Locate the cell with the specified text and output its [x, y] center coordinate. 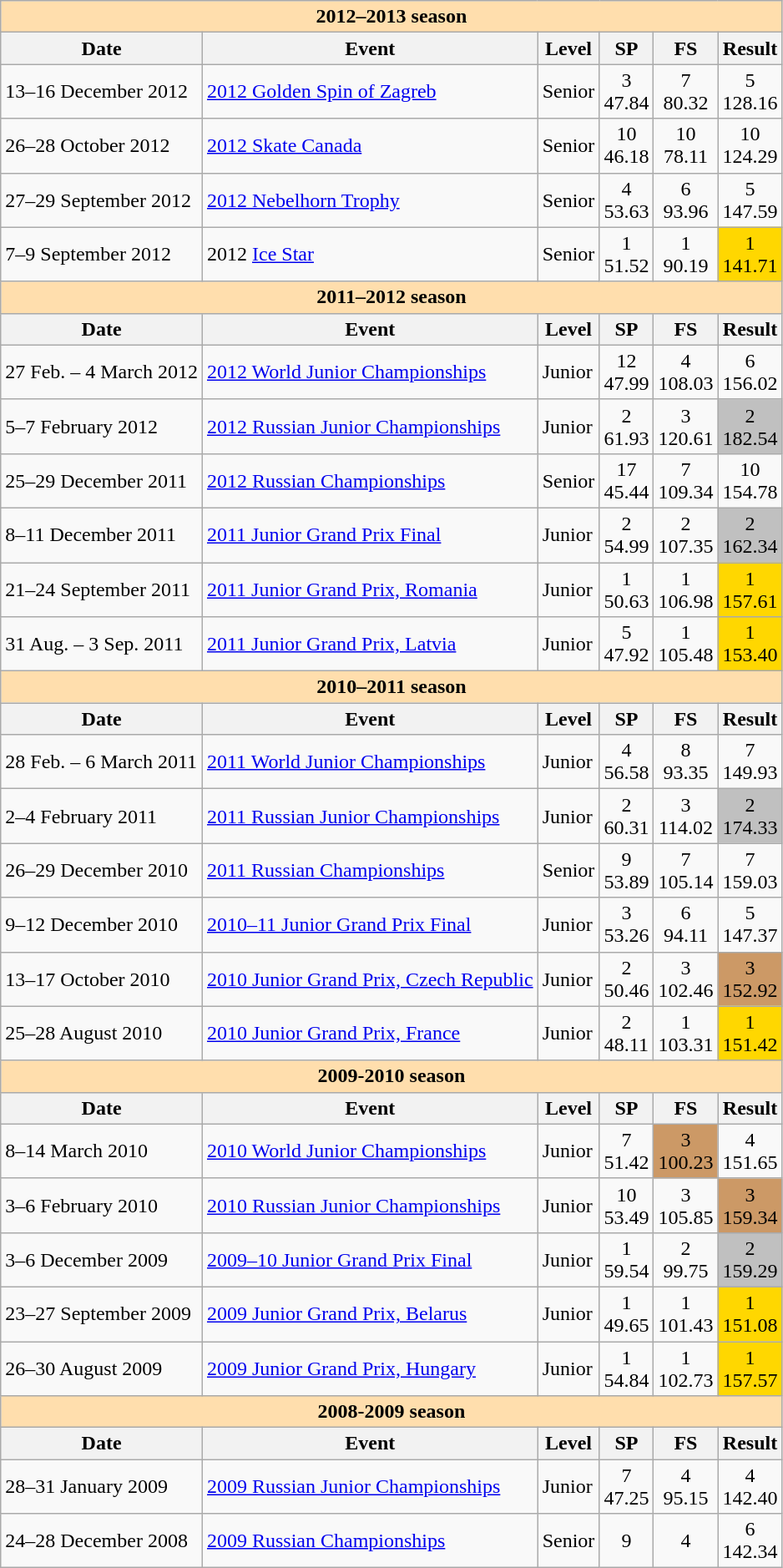
3 159.34 [750, 1206]
7 105.14 [686, 870]
1 50.63 [626, 589]
26–28 October 2012 [102, 145]
10 78.11 [686, 145]
2012 Ice Star [370, 254]
5 147.37 [750, 925]
2–4 February 2011 [102, 817]
2 54.99 [626, 534]
8–11 December 2011 [102, 534]
10 154.78 [750, 481]
3 100.23 [686, 1151]
1 141.71 [750, 254]
2 159.29 [750, 1259]
2 174.33 [750, 817]
1 49.65 [626, 1314]
26–29 December 2010 [102, 870]
2010 Russian Junior Championships [370, 1206]
3–6 February 2010 [102, 1206]
10 124.29 [750, 145]
2 61.93 [626, 426]
2008-2009 season [391, 1412]
21–24 September 2011 [102, 589]
2012 Russian Junior Championships [370, 426]
2011 Junior Grand Prix, Latvia [370, 645]
1 54.84 [626, 1368]
2009 Junior Grand Prix, Belarus [370, 1314]
25–29 December 2011 [102, 481]
2 50.46 [626, 979]
2 182.54 [750, 426]
5 47.92 [626, 645]
7 80.32 [686, 92]
28 Feb. – 6 March 2011 [102, 761]
2011 Junior Grand Prix Final [370, 534]
2009 Russian Championships [370, 1541]
2010 Junior Grand Prix, Czech Republic [370, 979]
5 147.59 [750, 200]
1 151.42 [750, 1034]
3 102.46 [686, 979]
7 109.34 [686, 481]
27–29 September 2012 [102, 200]
3–6 December 2009 [102, 1259]
7 51.42 [626, 1151]
31 Aug. – 3 Sep. 2011 [102, 645]
2011 Junior Grand Prix, Romania [370, 589]
2012 World Junior Championships [370, 372]
2012 Nebelhorn Trophy [370, 200]
2 60.31 [626, 817]
3 120.61 [686, 426]
12 47.99 [626, 372]
10 46.18 [626, 145]
7–9 September 2012 [102, 254]
9 [626, 1541]
1 105.48 [686, 645]
1 59.54 [626, 1259]
2010–11 Junior Grand Prix Final [370, 925]
1 51.52 [626, 254]
4 142.40 [750, 1486]
17 45.44 [626, 481]
1 157.61 [750, 589]
1 157.57 [750, 1368]
5 128.16 [750, 92]
1 90.19 [686, 254]
2011–2012 season [391, 297]
1 151.08 [750, 1314]
2009 Russian Junior Championships [370, 1486]
6 93.96 [686, 200]
3 47.84 [626, 92]
26–30 August 2009 [102, 1368]
4 151.65 [750, 1151]
8 93.35 [686, 761]
7 159.03 [750, 870]
2010 Junior Grand Prix, France [370, 1034]
27 Feb. – 4 March 2012 [102, 372]
2 107.35 [686, 534]
2 99.75 [686, 1259]
2012 Skate Canada [370, 145]
2012 Golden Spin of Zagreb [370, 92]
8–14 March 2010 [102, 1151]
13–17 October 2010 [102, 979]
23–27 September 2009 [102, 1314]
3 53.26 [626, 925]
1 103.31 [686, 1034]
4 [686, 1541]
2009–10 Junior Grand Prix Final [370, 1259]
3 152.92 [750, 979]
28–31 January 2009 [102, 1486]
2 162.34 [750, 534]
6 142.34 [750, 1541]
4 53.63 [626, 200]
3 114.02 [686, 817]
25–28 August 2010 [102, 1034]
1 106.98 [686, 589]
1 101.43 [686, 1314]
3 105.85 [686, 1206]
7 47.25 [626, 1486]
6 94.11 [686, 925]
7 149.93 [750, 761]
2011 Russian Junior Championships [370, 817]
4 108.03 [686, 372]
1 102.73 [686, 1368]
2012–2013 season [391, 17]
9–12 December 2010 [102, 925]
10 53.49 [626, 1206]
2012 Russian Championships [370, 481]
2009-2010 season [391, 1076]
5–7 February 2012 [102, 426]
2009 Junior Grand Prix, Hungary [370, 1368]
2010–2011 season [391, 687]
4 56.58 [626, 761]
6 156.02 [750, 372]
13–16 December 2012 [102, 92]
2011 World Junior Championships [370, 761]
24–28 December 2008 [102, 1541]
2011 Russian Championships [370, 870]
4 95.15 [686, 1486]
9 53.89 [626, 870]
1 153.40 [750, 645]
2010 World Junior Championships [370, 1151]
2 48.11 [626, 1034]
